Determine the [x, y] coordinate at the center of the cell enclosing the given text.  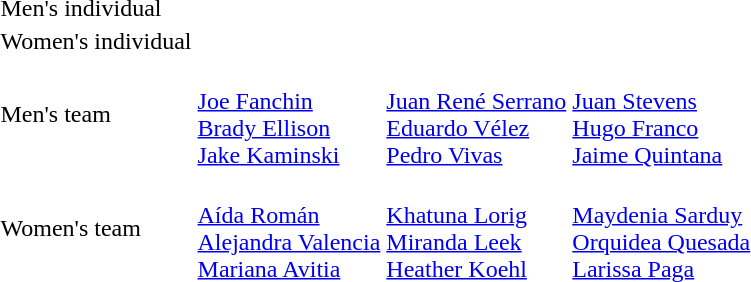
Juan René Serrano Eduardo Vélez Pedro Vivas [476, 114]
Joe Fanchin Brady Ellison Jake Kaminski [289, 114]
